Determine the (X, Y) coordinate at the center of the cell enclosing the given text.  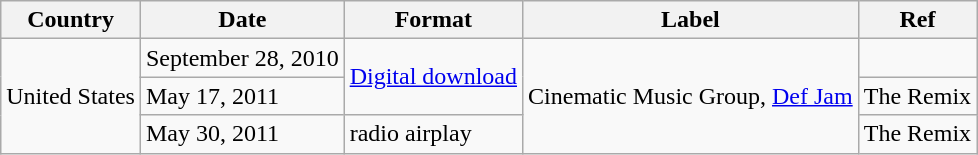
United States (71, 96)
Country (71, 20)
September 28, 2010 (242, 58)
Date (242, 20)
May 17, 2011 (242, 96)
May 30, 2011 (242, 134)
Cinematic Music Group, Def Jam (691, 96)
Ref (917, 20)
Digital download (433, 77)
Format (433, 20)
radio airplay (433, 134)
Label (691, 20)
